Capture the cell that displays the provided text and extract its (X, Y) central coordinate. 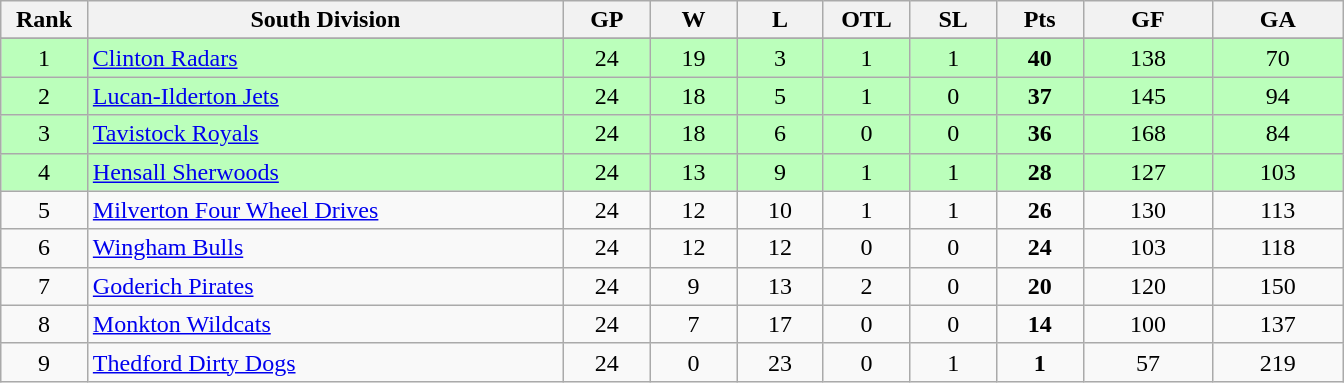
127 (1148, 172)
Rank (44, 20)
Goderich Pirates (325, 286)
37 (1040, 96)
4 (44, 172)
219 (1278, 362)
Monkton Wildcats (325, 324)
Lucan-Ilderton Jets (325, 96)
Clinton Radars (325, 58)
28 (1040, 172)
Wingham Bulls (325, 248)
150 (1278, 286)
100 (1148, 324)
Thedford Dirty Dogs (325, 362)
GF (1148, 20)
OTL (866, 20)
23 (780, 362)
26 (1040, 210)
Milverton Four Wheel Drives (325, 210)
118 (1278, 248)
GA (1278, 20)
137 (1278, 324)
94 (1278, 96)
168 (1148, 134)
Hensall Sherwoods (325, 172)
10 (780, 210)
138 (1148, 58)
84 (1278, 134)
L (780, 20)
40 (1040, 58)
SL (954, 20)
Tavistock Royals (325, 134)
113 (1278, 210)
70 (1278, 58)
17 (780, 324)
19 (694, 58)
145 (1148, 96)
130 (1148, 210)
Pts (1040, 20)
120 (1148, 286)
36 (1040, 134)
14 (1040, 324)
W (694, 20)
57 (1148, 362)
8 (44, 324)
South Division (325, 20)
GP (608, 20)
20 (1040, 286)
